Pinpoint the cell where the given text exists, returning its (X, Y) midpoint coordinate. 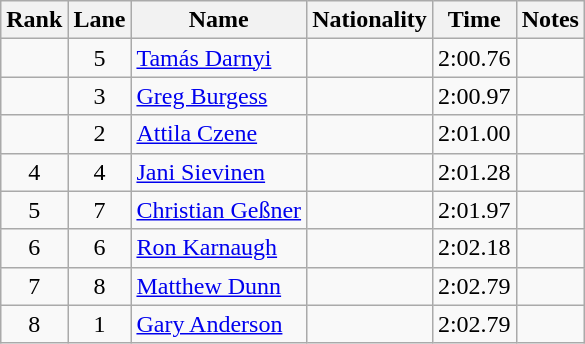
Nationality (370, 20)
2:00.76 (474, 58)
Greg Burgess (219, 96)
2:00.97 (474, 96)
Gary Anderson (219, 324)
Time (474, 20)
Rank (34, 20)
Lane (100, 20)
Matthew Dunn (219, 286)
Name (219, 20)
2:02.18 (474, 248)
2:01.97 (474, 210)
2:01.28 (474, 172)
2 (100, 134)
1 (100, 324)
Notes (550, 20)
Ron Karnaugh (219, 248)
3 (100, 96)
Tamás Darnyi (219, 58)
Attila Czene (219, 134)
Christian Geßner (219, 210)
Jani Sievinen (219, 172)
2:01.00 (474, 134)
